Determine the (X, Y) coordinate at the center of the cell enclosing the given text.  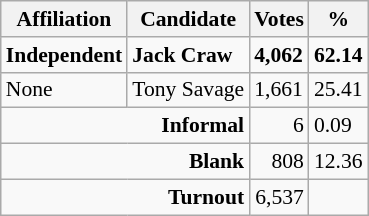
None (64, 90)
62.14 (338, 55)
Turnout (125, 197)
Blank (125, 162)
0.09 (338, 126)
Independent (64, 55)
808 (279, 162)
% (338, 19)
6 (279, 126)
Tony Savage (188, 90)
25.41 (338, 90)
1,661 (279, 90)
Affiliation (64, 19)
12.36 (338, 162)
Informal (125, 126)
6,537 (279, 197)
Votes (279, 19)
Jack Craw (188, 55)
Candidate (188, 19)
4,062 (279, 55)
